Return [x, y] of the center of cell containing provided text 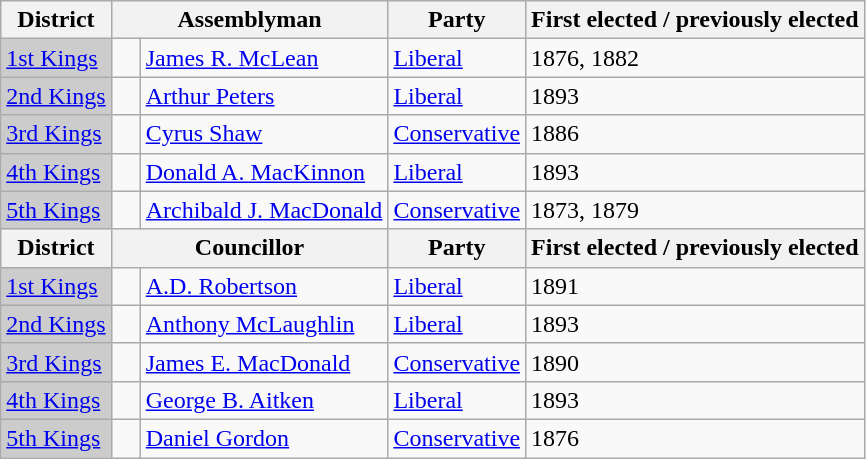
1890 [696, 362]
Daniel Gordon [264, 438]
Archibald J. MacDonald [264, 210]
Donald A. MacKinnon [264, 172]
1873, 1879 [696, 210]
1876 [696, 438]
1876, 1882 [696, 58]
1891 [696, 286]
Councillor [250, 248]
Arthur Peters [264, 96]
George B. Aitken [264, 400]
Assemblyman [250, 20]
Anthony McLaughlin [264, 324]
Cyrus Shaw [264, 134]
James R. McLean [264, 58]
James E. MacDonald [264, 362]
1886 [696, 134]
A.D. Robertson [264, 286]
